For the text-containing cell, return its midpoint in (x, y) coordinate format. 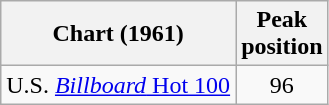
U.S. Billboard Hot 100 (118, 85)
Peakposition (282, 34)
96 (282, 85)
Chart (1961) (118, 34)
